Search for the cell housing the specified text and yield its (X, Y) center coordinate. 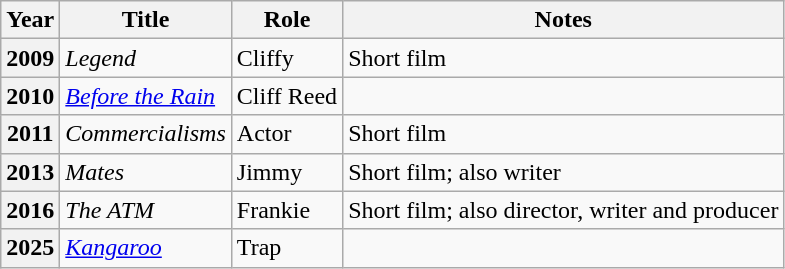
2010 (30, 96)
Kangaroo (146, 248)
Frankie (286, 210)
2025 (30, 248)
Short film; also director, writer and producer (564, 210)
Mates (146, 172)
Cliffy (286, 58)
2009 (30, 58)
Actor (286, 134)
Trap (286, 248)
Legend (146, 58)
Cliff Reed (286, 96)
Notes (564, 20)
2011 (30, 134)
The ATM (146, 210)
Before the Rain (146, 96)
2013 (30, 172)
Commercialisms (146, 134)
Title (146, 20)
2016 (30, 210)
Year (30, 20)
Jimmy (286, 172)
Short film; also writer (564, 172)
Role (286, 20)
